Locate the cell with the specified text and output its (x, y) center coordinate. 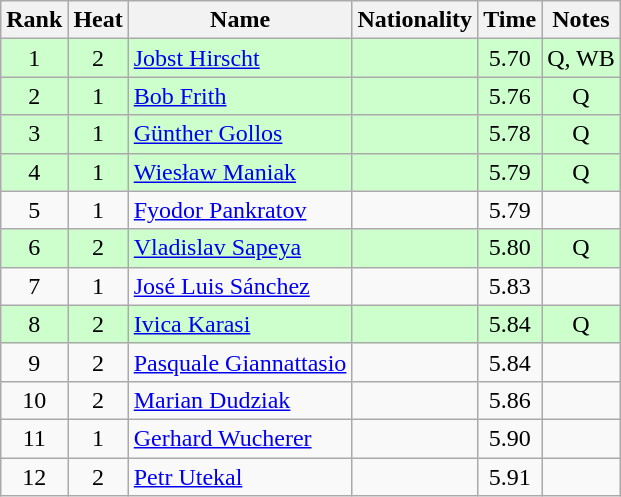
Fyodor Pankratov (240, 210)
Rank (34, 20)
Heat (98, 20)
10 (34, 400)
Petr Utekal (240, 477)
7 (34, 286)
4 (34, 172)
Marian Dudziak (240, 400)
Q, WB (582, 58)
Nationality (415, 20)
12 (34, 477)
11 (34, 438)
José Luis Sánchez (240, 286)
8 (34, 324)
Gerhard Wucherer (240, 438)
5.86 (510, 400)
5.80 (510, 248)
Jobst Hirscht (240, 58)
Bob Frith (240, 96)
5.70 (510, 58)
5.76 (510, 96)
Günther Gollos (240, 134)
Ivica Karasi (240, 324)
5.78 (510, 134)
6 (34, 248)
Time (510, 20)
Wiesław Maniak (240, 172)
3 (34, 134)
9 (34, 362)
5.83 (510, 286)
5.91 (510, 477)
Vladislav Sapeya (240, 248)
5.90 (510, 438)
Name (240, 20)
Pasquale Giannattasio (240, 362)
5 (34, 210)
Notes (582, 20)
